Return [X, Y] of the center of cell containing provided text 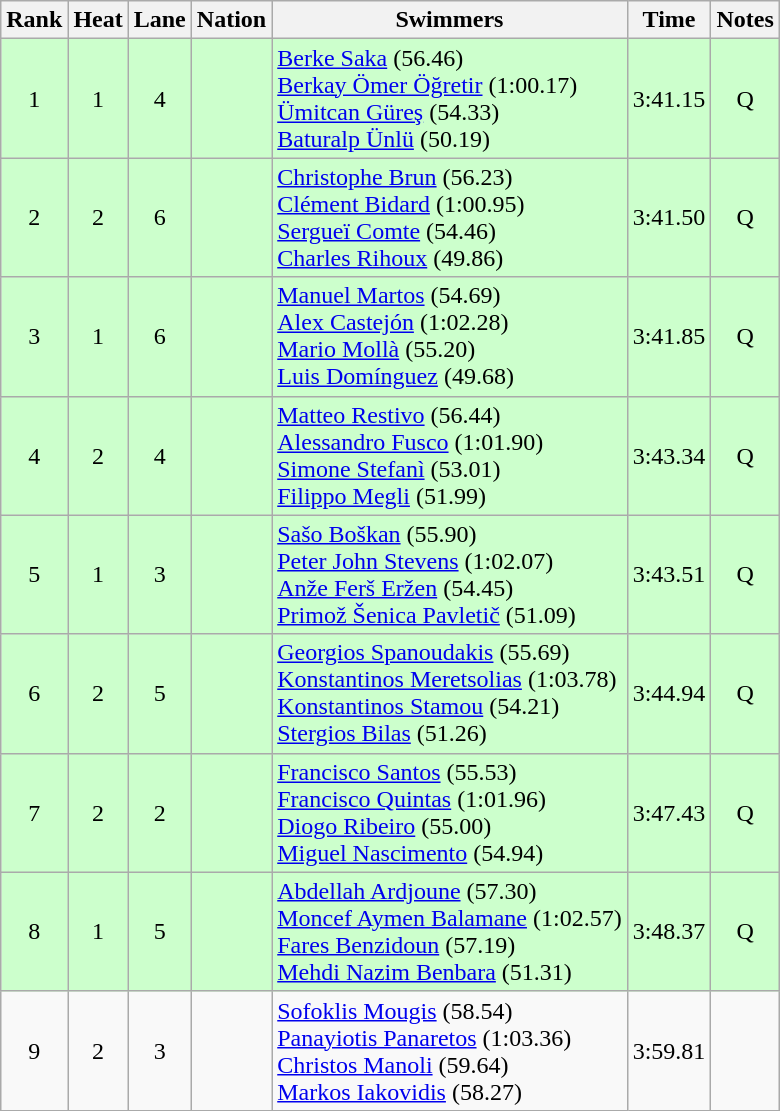
3:43.34 [669, 456]
9 [34, 1050]
3:43.51 [669, 574]
Matteo Restivo (56.44)Alessandro Fusco (1:01.90)Simone Stefanì (53.01)Filippo Megli (51.99) [450, 456]
Sofoklis Mougis (58.54)Panayiotis Panaretos (1:03.36)Christos Manoli (59.64)Markos Iakovidis (58.27) [450, 1050]
Sašo Boškan (55.90)Peter John Stevens (1:02.07)Anže Ferš Eržen (54.45)Primož Šenica Pavletič (51.09) [450, 574]
3:47.43 [669, 812]
Heat [98, 20]
Abdellah Ardjoune (57.30)Moncef Aymen Balamane (1:02.57)Fares Benzidoun (57.19)Mehdi Nazim Benbara (51.31) [450, 932]
7 [34, 812]
3:41.15 [669, 98]
Time [669, 20]
3:41.85 [669, 336]
Christophe Brun (56.23)Clément Bidard (1:00.95)Sergueï Comte (54.46)Charles Rihoux (49.86) [450, 218]
8 [34, 932]
3:59.81 [669, 1050]
Manuel Martos (54.69)Alex Castejón (1:02.28)Mario Mollà (55.20)Luis Domínguez (49.68) [450, 336]
Berke Saka (56.46)Berkay Ömer Öğretir (1:00.17)Ümitcan Güreş (54.33)Baturalp Ünlü (50.19) [450, 98]
Lane [160, 20]
Notes [745, 20]
Rank [34, 20]
3:48.37 [669, 932]
Nation [231, 20]
Georgios Spanoudakis (55.69)Konstantinos Meretsolias (1:03.78)Konstantinos Stamou (54.21)Stergios Bilas (51.26) [450, 694]
Swimmers [450, 20]
3:41.50 [669, 218]
Francisco Santos (55.53)Francisco Quintas (1:01.96)Diogo Ribeiro (55.00)Miguel Nascimento (54.94) [450, 812]
3:44.94 [669, 694]
